For the text-containing cell, return its midpoint in (x, y) coordinate format. 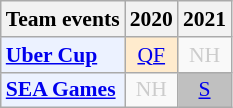
S (204, 90)
QF (152, 55)
Uber Cup (63, 55)
Team events (63, 19)
2020 (152, 19)
2021 (204, 19)
SEA Games (63, 90)
